Pinpoint the cell where the given text exists, returning its [x, y] midpoint coordinate. 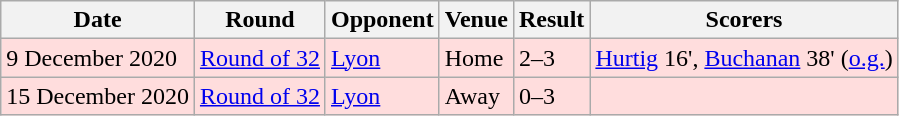
Result [551, 20]
Away [476, 96]
15 December 2020 [98, 96]
2–3 [551, 58]
Hurtig 16', Buchanan 38' (o.g.) [744, 58]
9 December 2020 [98, 58]
Round [260, 20]
Home [476, 58]
0–3 [551, 96]
Venue [476, 20]
Opponent [382, 20]
Scorers [744, 20]
Date [98, 20]
